Pinpoint the cell where the given text exists, returning its (X, Y) midpoint coordinate. 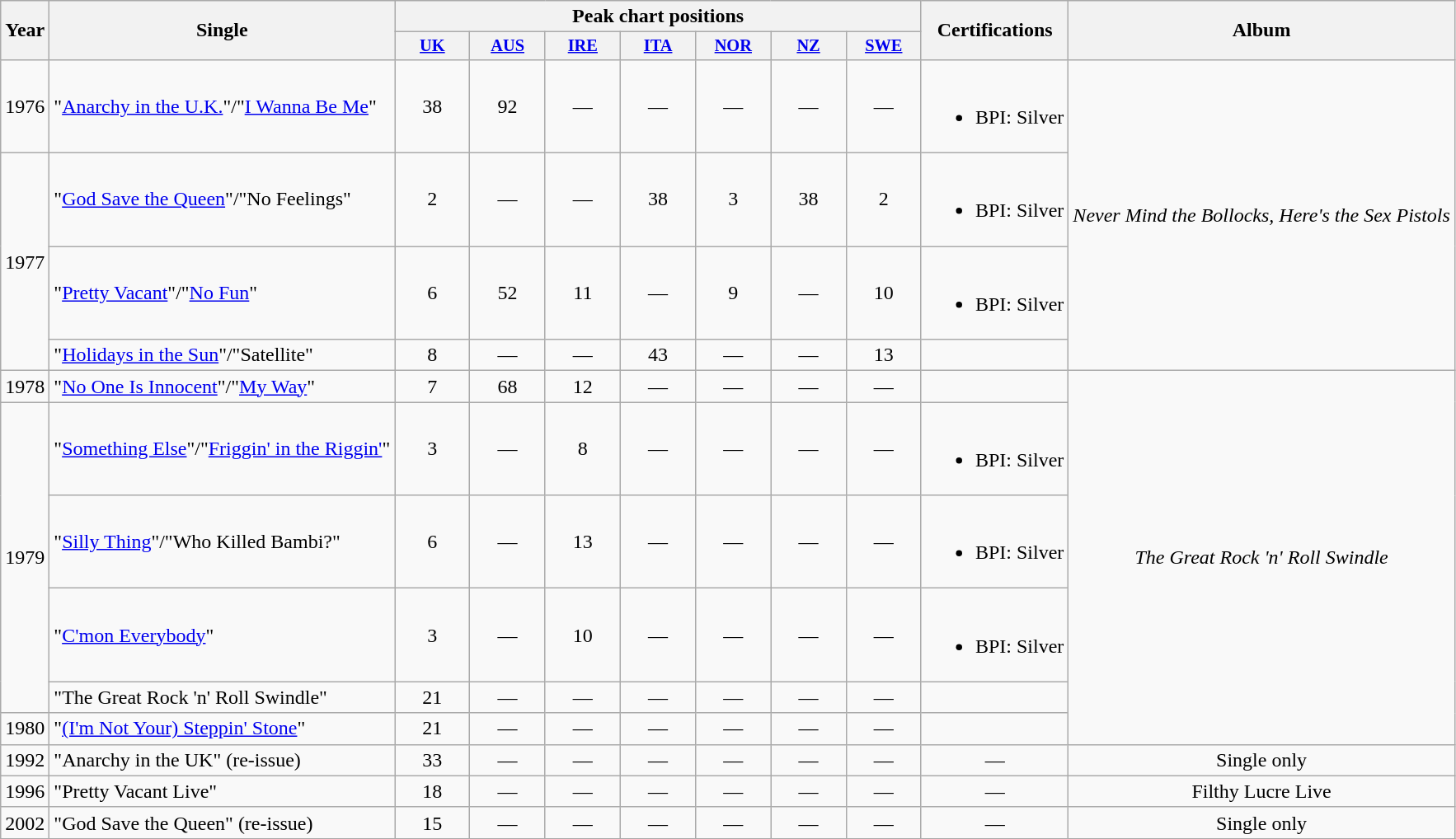
Certifications (994, 30)
1980 (25, 729)
1979 (25, 557)
11 (582, 293)
1992 (25, 760)
9 (734, 293)
"The Great Rock 'n' Roll Swindle" (223, 697)
Album (1261, 30)
"Pretty Vacant"/"No Fun" (223, 293)
UK (432, 46)
1976 (25, 105)
1978 (25, 387)
"God Save the Queen" (re-issue) (223, 823)
IRE (582, 46)
18 (432, 791)
Never Mind the Bollocks, Here's the Sex Pistols (1261, 214)
"Silly Thing"/"Who Killed Bambi?" (223, 542)
"Holidays in the Sun"/"Satellite" (223, 355)
The Great Rock 'n' Roll Swindle (1261, 557)
52 (508, 293)
"C'mon Everybody" (223, 635)
92 (508, 105)
68 (508, 387)
15 (432, 823)
NOR (734, 46)
"Pretty Vacant Live" (223, 791)
ITA (658, 46)
1977 (25, 262)
2002 (25, 823)
"No One Is Innocent"/"My Way" (223, 387)
"Anarchy in the U.K."/"I Wanna Be Me" (223, 105)
33 (432, 760)
"Anarchy in the UK" (re-issue) (223, 760)
12 (582, 387)
NZ (808, 46)
7 (432, 387)
1996 (25, 791)
"Something Else"/"Friggin' in the Riggin'" (223, 448)
Filthy Lucre Live (1261, 791)
43 (658, 355)
SWE (884, 46)
Peak chart positions (658, 16)
Year (25, 30)
Single (223, 30)
"God Save the Queen"/"No Feelings" (223, 199)
AUS (508, 46)
"(I'm Not Your) Steppin' Stone" (223, 729)
